From the cell containing the given text, extract its center point as [X, Y] coordinate. 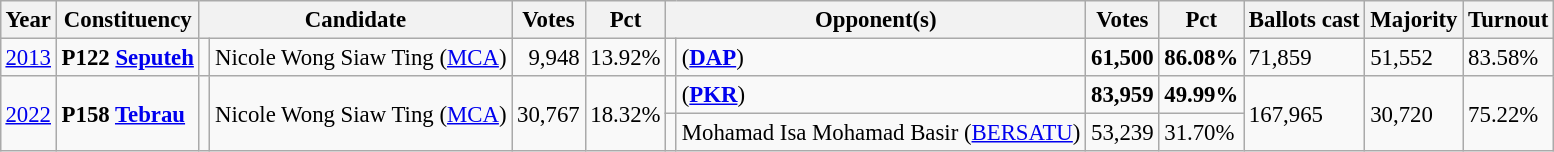
P122 Seputeh [128, 57]
Turnout [1508, 20]
Candidate [356, 20]
30,767 [548, 114]
Opponent(s) [876, 20]
18.32% [626, 114]
83.58% [1508, 57]
31.70% [1202, 133]
30,720 [1414, 114]
53,239 [1122, 133]
71,859 [1304, 57]
(PKR) [880, 95]
(DAP) [880, 57]
167,965 [1304, 114]
49.99% [1202, 95]
51,552 [1414, 57]
P158 Tebrau [128, 114]
Ballots cast [1304, 20]
61,500 [1122, 57]
Constituency [128, 20]
Majority [1414, 20]
9,948 [548, 57]
13.92% [626, 57]
Mohamad Isa Mohamad Basir (BERSATU) [880, 133]
75.22% [1508, 114]
86.08% [1202, 57]
Year [28, 20]
2013 [28, 57]
2022 [28, 114]
83,959 [1122, 95]
